Locate the cell with the specified text and output its (X, Y) center coordinate. 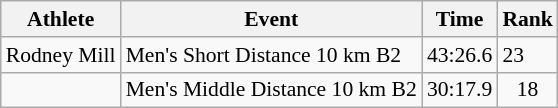
Rodney Mill (61, 55)
Men's Middle Distance 10 km B2 (272, 90)
Event (272, 19)
Time (460, 19)
Athlete (61, 19)
30:17.9 (460, 90)
Rank (528, 19)
23 (528, 55)
43:26.6 (460, 55)
Men's Short Distance 10 km B2 (272, 55)
18 (528, 90)
